Find where the given text appears and provide that cell's center as (x, y) coordinate. 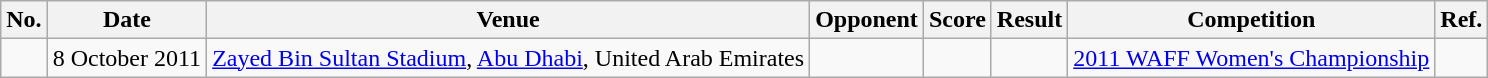
2011 WAFF Women's Championship (1252, 58)
Competition (1252, 20)
Venue (508, 20)
No. (24, 20)
8 October 2011 (126, 58)
Result (1029, 20)
Ref. (1462, 20)
Score (957, 20)
Date (126, 20)
Opponent (867, 20)
Zayed Bin Sultan Stadium, Abu Dhabi, United Arab Emirates (508, 58)
